Capture the cell that displays the provided text and extract its (x, y) central coordinate. 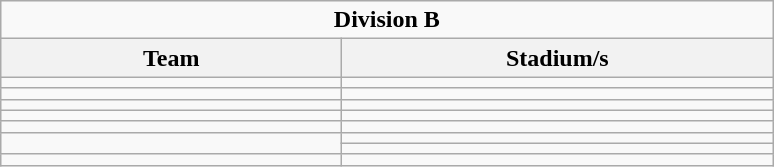
Team (172, 58)
Division B (387, 20)
Stadium/s (558, 58)
